Capture the cell that displays the provided text and extract its (x, y) central coordinate. 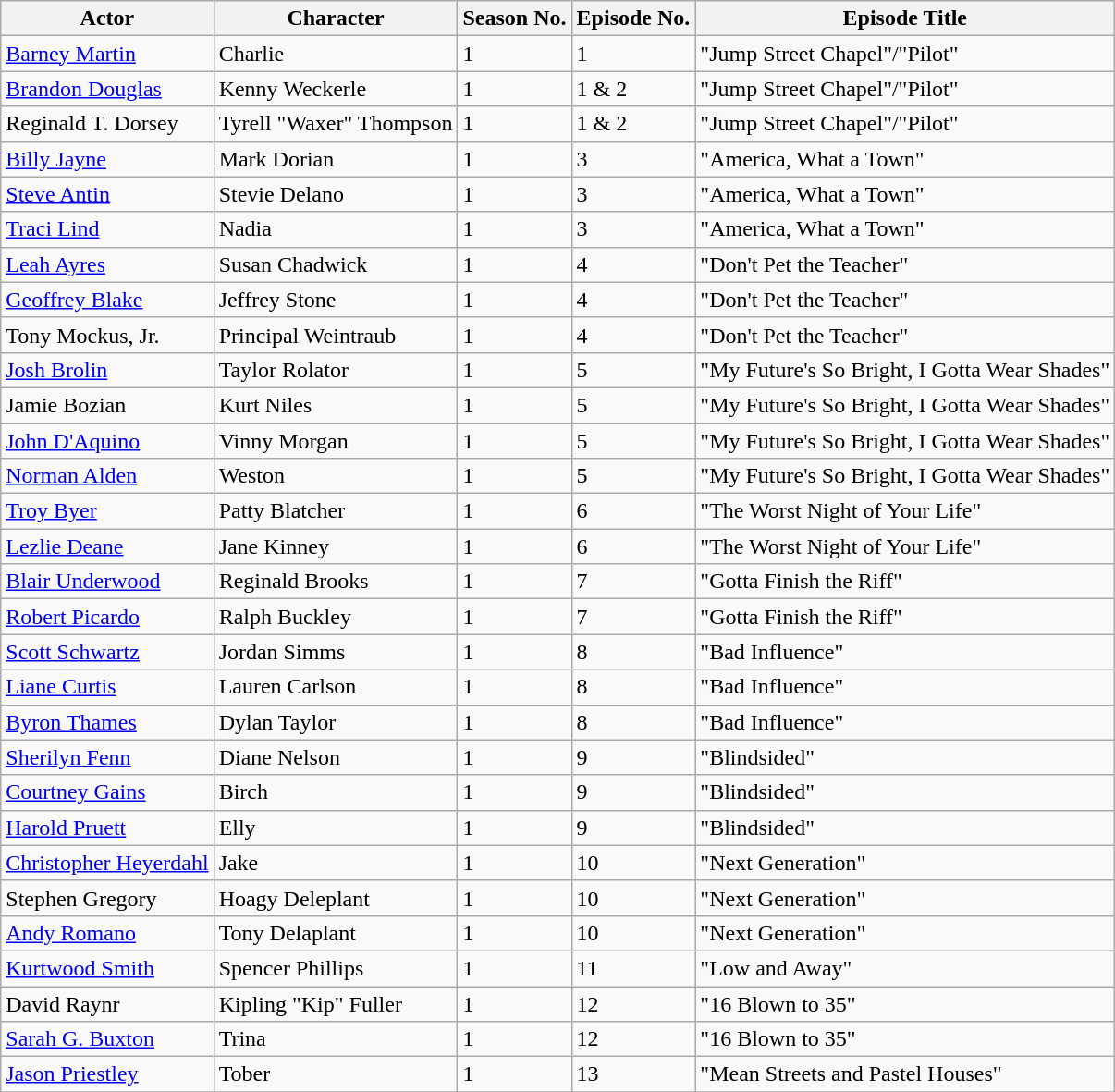
Courtney Gains (107, 792)
Dylan Taylor (336, 722)
Kurtwood Smith (107, 968)
Reginald Brooks (336, 582)
Blair Underwood (107, 582)
Ralph Buckley (336, 617)
Reginald T. Dorsey (107, 124)
Scott Schwartz (107, 652)
Nadia (336, 229)
Steve Antin (107, 194)
13 (633, 1074)
Mark Dorian (336, 159)
Weston (336, 476)
Troy Byer (107, 511)
Jason Priestley (107, 1074)
Jamie Bozian (107, 405)
Episode Title (905, 18)
Geoffrey Blake (107, 300)
Birch (336, 792)
11 (633, 968)
Josh Brolin (107, 370)
Christopher Heyerdahl (107, 863)
Diane Nelson (336, 757)
Tober (336, 1074)
Taylor Rolator (336, 370)
Charlie (336, 54)
Vinny Morgan (336, 441)
Season No. (514, 18)
Hoagy Deleplant (336, 898)
Kipling "Kip" Fuller (336, 1003)
Harold Pruett (107, 828)
Liane Curtis (107, 687)
Andy Romano (107, 933)
Traci Lind (107, 229)
Leah Ayres (107, 264)
Robert Picardo (107, 617)
Norman Alden (107, 476)
Spencer Phillips (336, 968)
Sherilyn Fenn (107, 757)
Elly (336, 828)
Brandon Douglas (107, 89)
Byron Thames (107, 722)
Jake (336, 863)
Tyrell "Waxer" Thompson (336, 124)
Patty Blatcher (336, 511)
Jane Kinney (336, 546)
Principal Weintraub (336, 335)
Barney Martin (107, 54)
John D'Aquino (107, 441)
Actor (107, 18)
Tony Mockus, Jr. (107, 335)
Kurt Niles (336, 405)
Stephen Gregory (107, 898)
Billy Jayne (107, 159)
Tony Delaplant (336, 933)
Character (336, 18)
Sarah G. Buxton (107, 1039)
David Raynr (107, 1003)
Trina (336, 1039)
"Mean Streets and Pastel Houses" (905, 1074)
Susan Chadwick (336, 264)
Jordan Simms (336, 652)
Stevie Delano (336, 194)
Lezlie Deane (107, 546)
"Low and Away" (905, 968)
Lauren Carlson (336, 687)
Kenny Weckerle (336, 89)
Episode No. (633, 18)
Jeffrey Stone (336, 300)
